For the text-containing cell, return its midpoint in [x, y] coordinate format. 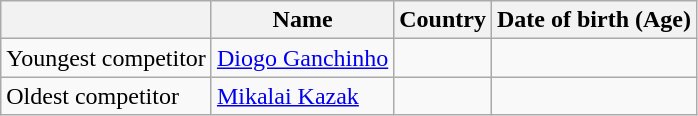
Youngest competitor [106, 58]
Mikalai Kazak [302, 96]
Country [443, 20]
Oldest competitor [106, 96]
Diogo Ganchinho [302, 58]
Name [302, 20]
Date of birth (Age) [594, 20]
